Search for the cell housing the specified text and yield its [X, Y] center coordinate. 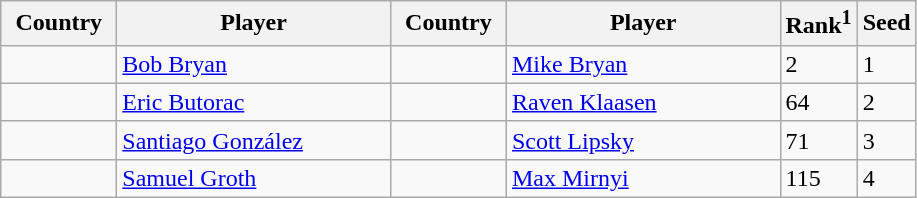
115 [818, 178]
64 [818, 102]
1 [886, 64]
Mike Bryan [643, 64]
Santiago González [254, 140]
Scott Lipsky [643, 140]
Eric Butorac [254, 102]
Samuel Groth [254, 178]
71 [818, 140]
3 [886, 140]
4 [886, 178]
Bob Bryan [254, 64]
Seed [886, 24]
Raven Klaasen [643, 102]
Max Mirnyi [643, 178]
Rank1 [818, 24]
